Detect which cell encompasses the target text, then output its [x, y] center coordinate. 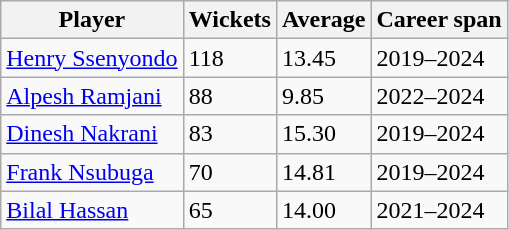
Alpesh Ramjani [92, 96]
14.00 [324, 210]
70 [230, 172]
2022–2024 [439, 96]
2021–2024 [439, 210]
Average [324, 20]
Dinesh Nakrani [92, 134]
118 [230, 58]
Frank Nsubuga [92, 172]
13.45 [324, 58]
88 [230, 96]
Bilal Hassan [92, 210]
14.81 [324, 172]
15.30 [324, 134]
9.85 [324, 96]
65 [230, 210]
Career span [439, 20]
83 [230, 134]
Henry Ssenyondo [92, 58]
Wickets [230, 20]
Player [92, 20]
